Locate the cell with the specified text and output its (X, Y) center coordinate. 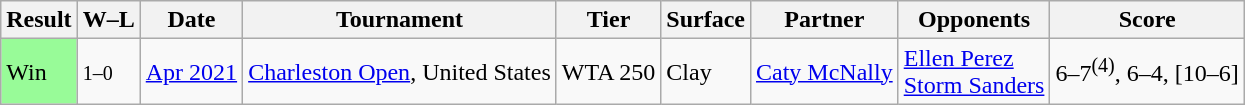
Opponents (974, 20)
6–7(4), 6–4, [10–6] (1147, 72)
Win (39, 72)
Partner (824, 20)
Ellen Perez Storm Sanders (974, 72)
Clay (706, 72)
1–0 (108, 72)
WTA 250 (608, 72)
Score (1147, 20)
Surface (706, 20)
W–L (108, 20)
Apr 2021 (191, 72)
Tier (608, 20)
Caty McNally (824, 72)
Result (39, 20)
Tournament (400, 20)
Date (191, 20)
Charleston Open, United States (400, 72)
